From the cell containing the given text, extract its center point as (x, y) coordinate. 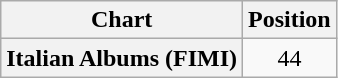
Position (290, 20)
44 (290, 58)
Italian Albums (FIMI) (122, 58)
Chart (122, 20)
